Search for the cell housing the specified text and yield its [X, Y] center coordinate. 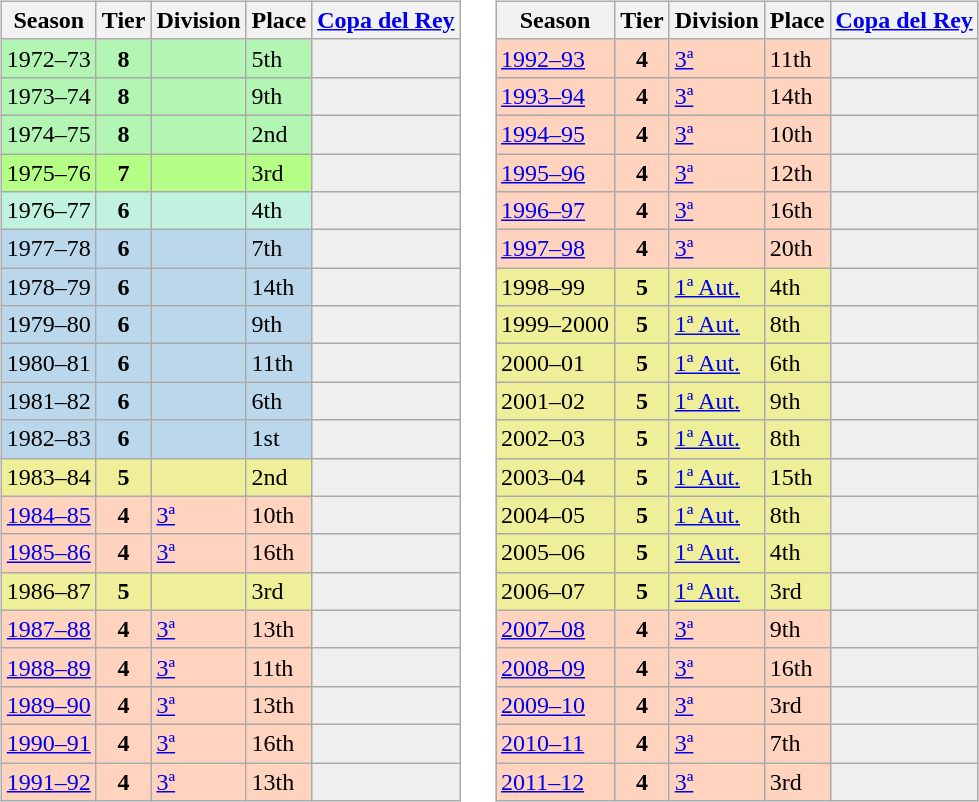
1990–91 [48, 743]
15th [797, 477]
1986–87 [48, 591]
2001–02 [556, 401]
1997–98 [556, 249]
1972–73 [48, 58]
5th [279, 58]
2008–09 [556, 667]
2005–06 [556, 553]
2000–01 [556, 363]
1980–81 [48, 363]
2011–12 [556, 781]
1992–93 [556, 58]
1974–75 [48, 134]
2002–03 [556, 439]
1995–96 [556, 173]
1982–83 [48, 439]
1976–77 [48, 211]
2007–08 [556, 629]
1999–2000 [556, 325]
1st [279, 439]
1988–89 [48, 667]
1973–74 [48, 96]
2009–10 [556, 705]
1996–97 [556, 211]
12th [797, 173]
1975–76 [48, 173]
1979–80 [48, 325]
2004–05 [556, 515]
2010–11 [556, 743]
20th [797, 249]
1978–79 [48, 287]
1983–84 [48, 477]
1991–92 [48, 781]
1977–78 [48, 249]
2006–07 [556, 591]
1985–86 [48, 553]
1987–88 [48, 629]
1998–99 [556, 287]
1981–82 [48, 401]
1984–85 [48, 515]
2003–04 [556, 477]
1989–90 [48, 705]
1994–95 [556, 134]
7 [124, 173]
1993–94 [556, 96]
